Find where the given text appears and provide that cell's center as (X, Y) coordinate. 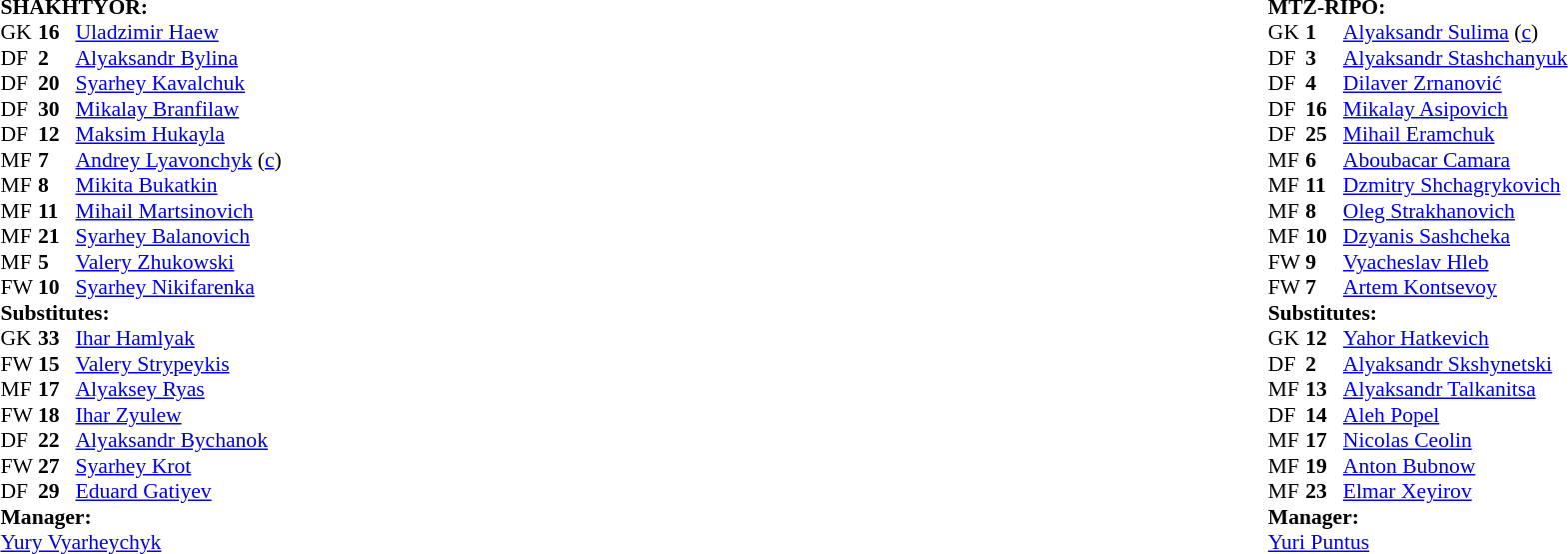
27 (57, 466)
3 (1324, 58)
Eduard Gatiyev (179, 491)
Aboubacar Camara (1455, 160)
29 (57, 491)
22 (57, 441)
4 (1324, 83)
20 (57, 83)
Anton Bubnow (1455, 466)
21 (57, 237)
Artem Kontsevoy (1455, 287)
Alyaksandr Sulima (c) (1455, 33)
Uladzimir Haew (179, 33)
Alyaksandr Talkanitsa (1455, 389)
15 (57, 364)
19 (1324, 466)
Mikalay Branfilaw (179, 109)
Syarhey Kavalchuk (179, 83)
Syarhey Nikifarenka (179, 287)
23 (1324, 491)
Andrey Lyavonchyk (c) (179, 160)
Ihar Zyulew (179, 415)
18 (57, 415)
Alyaksandr Bylina (179, 58)
Valery Zhukowski (179, 262)
13 (1324, 389)
30 (57, 109)
1 (1324, 33)
Elmar Xeyirov (1455, 491)
Maksim Hukayla (179, 135)
9 (1324, 262)
Oleg Strakhanovich (1455, 211)
Mihail Martsinovich (179, 211)
25 (1324, 135)
Mihail Eramchuk (1455, 135)
Vyacheslav Hleb (1455, 262)
Syarhey Balanovich (179, 237)
Nicolas Ceolin (1455, 441)
Alyaksandr Bychanok (179, 441)
Dzyanis Sashcheka (1455, 237)
Alyaksey Ryas (179, 389)
Mikita Bukatkin (179, 185)
6 (1324, 160)
5 (57, 262)
Yahor Hatkevich (1455, 339)
Valery Strypeykis (179, 364)
Aleh Popel (1455, 415)
Alyaksandr Stashchanyuk (1455, 58)
Mikalay Asipovich (1455, 109)
Ihar Hamlyak (179, 339)
33 (57, 339)
Dzmitry Shchagrykovich (1455, 185)
14 (1324, 415)
Dilaver Zrnanović (1455, 83)
Alyaksandr Skshynetski (1455, 364)
Syarhey Krot (179, 466)
